Detect which cell encompasses the target text, then output its (x, y) center coordinate. 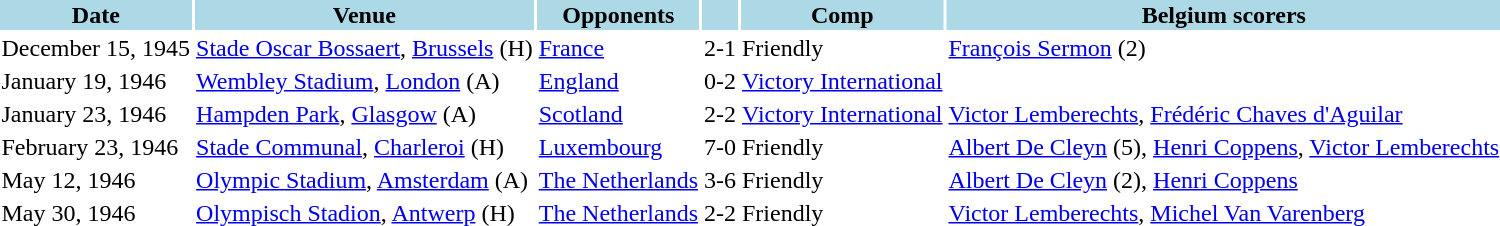
Venue (365, 15)
Luxembourg (618, 147)
France (618, 48)
Stade Oscar Bossaert, Brussels (H) (365, 48)
0-2 (720, 81)
Comp (842, 15)
Hampden Park, Glasgow (A) (365, 114)
January 23, 1946 (96, 114)
2-2 (720, 114)
Scotland (618, 114)
May 12, 1946 (96, 180)
7-0 (720, 147)
3-6 (720, 180)
Olympic Stadium, Amsterdam (A) (365, 180)
Stade Communal, Charleroi (H) (365, 147)
Wembley Stadium, London (A) (365, 81)
England (618, 81)
Opponents (618, 15)
The Netherlands (618, 180)
February 23, 1946 (96, 147)
2-1 (720, 48)
Date (96, 15)
January 19, 1946 (96, 81)
December 15, 1945 (96, 48)
